Find where the given text appears and provide that cell's center as (x, y) coordinate. 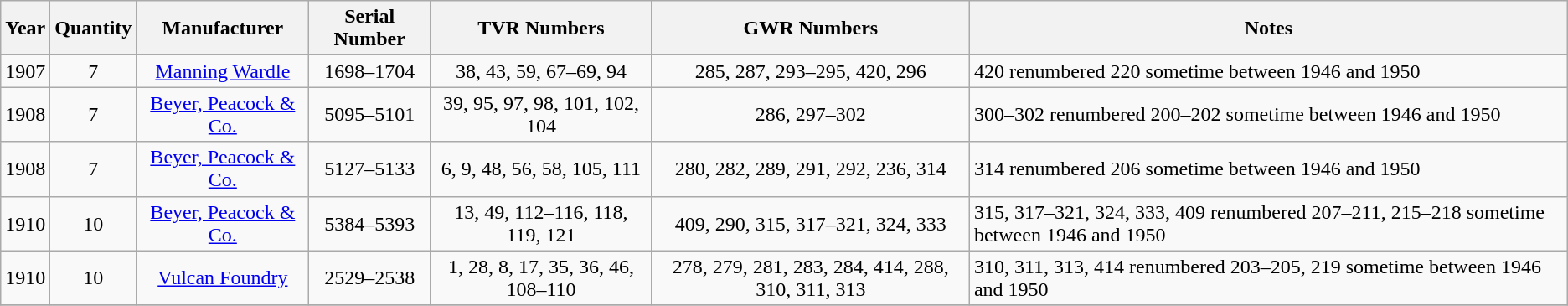
Quantity (94, 29)
280, 282, 289, 291, 292, 236, 314 (811, 169)
Manning Wardle (223, 71)
38, 43, 59, 67–69, 94 (541, 71)
Year (25, 29)
39, 95, 97, 98, 101, 102, 104 (541, 114)
Manufacturer (223, 29)
285, 287, 293–295, 420, 296 (811, 71)
300–302 renumbered 200–202 sometime between 1946 and 1950 (1268, 114)
420 renumbered 220 sometime between 1946 and 1950 (1268, 71)
Vulcan Foundry (223, 278)
1698–1704 (370, 71)
5384–5393 (370, 223)
5095–5101 (370, 114)
TVR Numbers (541, 29)
13, 49, 112–116, 118, 119, 121 (541, 223)
GWR Numbers (811, 29)
1907 (25, 71)
Notes (1268, 29)
310, 311, 313, 414 renumbered 203–205, 219 sometime between 1946 and 1950 (1268, 278)
Serial Number (370, 29)
278, 279, 281, 283, 284, 414, 288, 310, 311, 313 (811, 278)
314 renumbered 206 sometime between 1946 and 1950 (1268, 169)
315, 317–321, 324, 333, 409 renumbered 207–211, 215–218 sometime between 1946 and 1950 (1268, 223)
409, 290, 315, 317–321, 324, 333 (811, 223)
1, 28, 8, 17, 35, 36, 46, 108–110 (541, 278)
286, 297–302 (811, 114)
6, 9, 48, 56, 58, 105, 111 (541, 169)
5127–5133 (370, 169)
2529–2538 (370, 278)
